Identify which cell holds the provided text, then report its (X, Y) central coordinate. 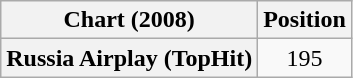
Chart (2008) (130, 20)
Russia Airplay (TopHit) (130, 58)
Position (305, 20)
195 (305, 58)
